From the cell containing the given text, extract its center point as (X, Y) coordinate. 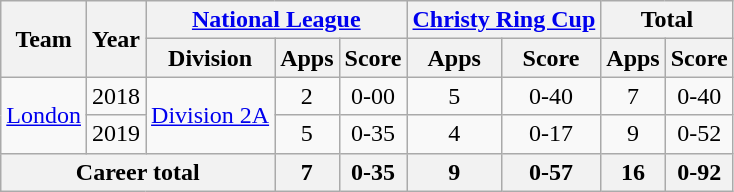
2018 (116, 96)
16 (633, 172)
0-92 (699, 172)
Christy Ring Cup (504, 20)
2 (307, 96)
Team (44, 39)
0-00 (373, 96)
Total (667, 20)
2019 (116, 134)
Division (210, 58)
0-57 (550, 172)
4 (454, 134)
London (44, 115)
Division 2A (210, 115)
National League (276, 20)
Year (116, 39)
0-52 (699, 134)
0-17 (550, 134)
Career total (138, 172)
